Identify which cell holds the provided text, then report its (X, Y) central coordinate. 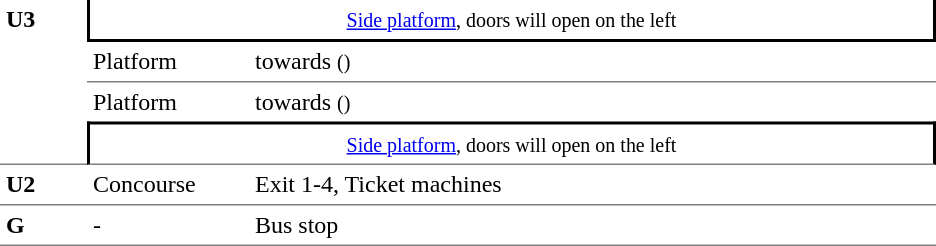
Bus stop (592, 226)
- (168, 226)
G (44, 226)
Concourse (168, 185)
U3 (44, 82)
Exit 1-4, Ticket machines (592, 185)
U2 (44, 185)
